From the cell containing the given text, extract its center point as [x, y] coordinate. 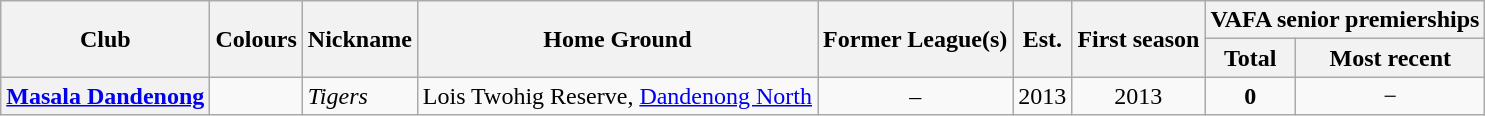
Home Ground [617, 39]
Est. [1042, 39]
Colours [256, 39]
Nickname [360, 39]
Lois Twohig Reserve, Dandenong North [617, 96]
− [1390, 96]
VAFA senior premierships [1345, 20]
Total [1250, 58]
Former League(s) [916, 39]
0 [1250, 96]
– [916, 96]
First season [1138, 39]
Masala Dandenong [106, 96]
Club [106, 39]
Tigers [360, 96]
Most recent [1390, 58]
